Return [x, y] of the center of cell containing provided text 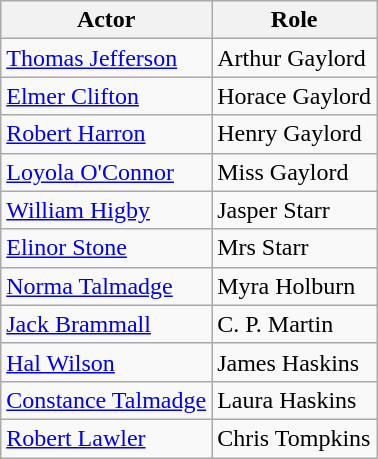
Chris Tompkins [294, 438]
Laura Haskins [294, 400]
Actor [106, 20]
Mrs Starr [294, 248]
C. P. Martin [294, 324]
Hal Wilson [106, 362]
Horace Gaylord [294, 96]
Constance Talmadge [106, 400]
Robert Harron [106, 134]
Norma Talmadge [106, 286]
Myra Holburn [294, 286]
Jasper Starr [294, 210]
Arthur Gaylord [294, 58]
Robert Lawler [106, 438]
Thomas Jefferson [106, 58]
William Higby [106, 210]
James Haskins [294, 362]
Loyola O'Connor [106, 172]
Elmer Clifton [106, 96]
Miss Gaylord [294, 172]
Elinor Stone [106, 248]
Role [294, 20]
Jack Brammall [106, 324]
Henry Gaylord [294, 134]
